Scan for the cell matching the given text and deliver its (X, Y) coordinate at center. 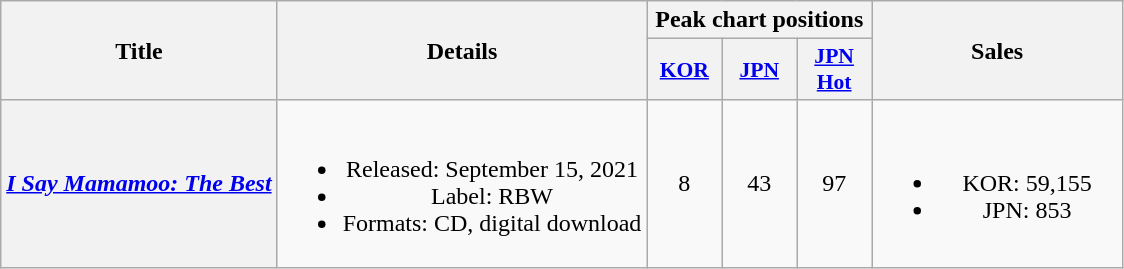
KOR: 59,155JPN: 853 (998, 184)
JPN (760, 70)
I Say Mamamoo: The Best (139, 184)
97 (834, 184)
KOR (684, 70)
Title (139, 50)
8 (684, 184)
Released: September 15, 2021Label: RBWFormats: CD, digital download (462, 184)
Sales (998, 50)
43 (760, 184)
Details (462, 50)
JPN Hot (834, 70)
Peak chart positions (760, 20)
